Identify which cell holds the provided text, then report its [X, Y] central coordinate. 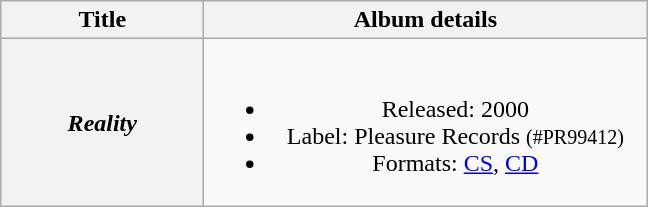
Title [102, 20]
Album details [426, 20]
Released: 2000Label: Pleasure Records (#PR99412)Formats: CS, CD [426, 122]
Reality [102, 122]
